Find where the given text appears and provide that cell's center as [X, Y] coordinate. 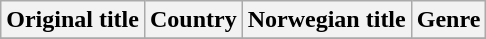
Norwegian title [326, 20]
Original title [73, 20]
Genre [448, 20]
Country [193, 20]
